Provide the [X, Y] coordinate of the cell's center where the given text is located.  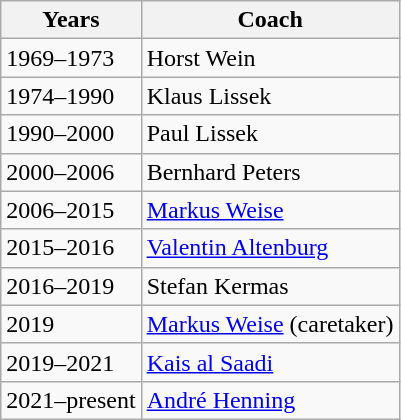
André Henning [270, 400]
2006–2015 [71, 210]
Horst Wein [270, 58]
2021–present [71, 400]
1990–2000 [71, 134]
1974–1990 [71, 96]
Stefan Kermas [270, 286]
2019–2021 [71, 362]
Years [71, 20]
Markus Weise (caretaker) [270, 324]
Kais al Saadi [270, 362]
2016–2019 [71, 286]
Bernhard Peters [270, 172]
Klaus Lissek [270, 96]
1969–1973 [71, 58]
2015–2016 [71, 248]
2019 [71, 324]
Valentin Altenburg [270, 248]
Coach [270, 20]
Markus Weise [270, 210]
Paul Lissek [270, 134]
2000–2006 [71, 172]
